Pinpoint the cell where the given text exists, returning its (X, Y) midpoint coordinate. 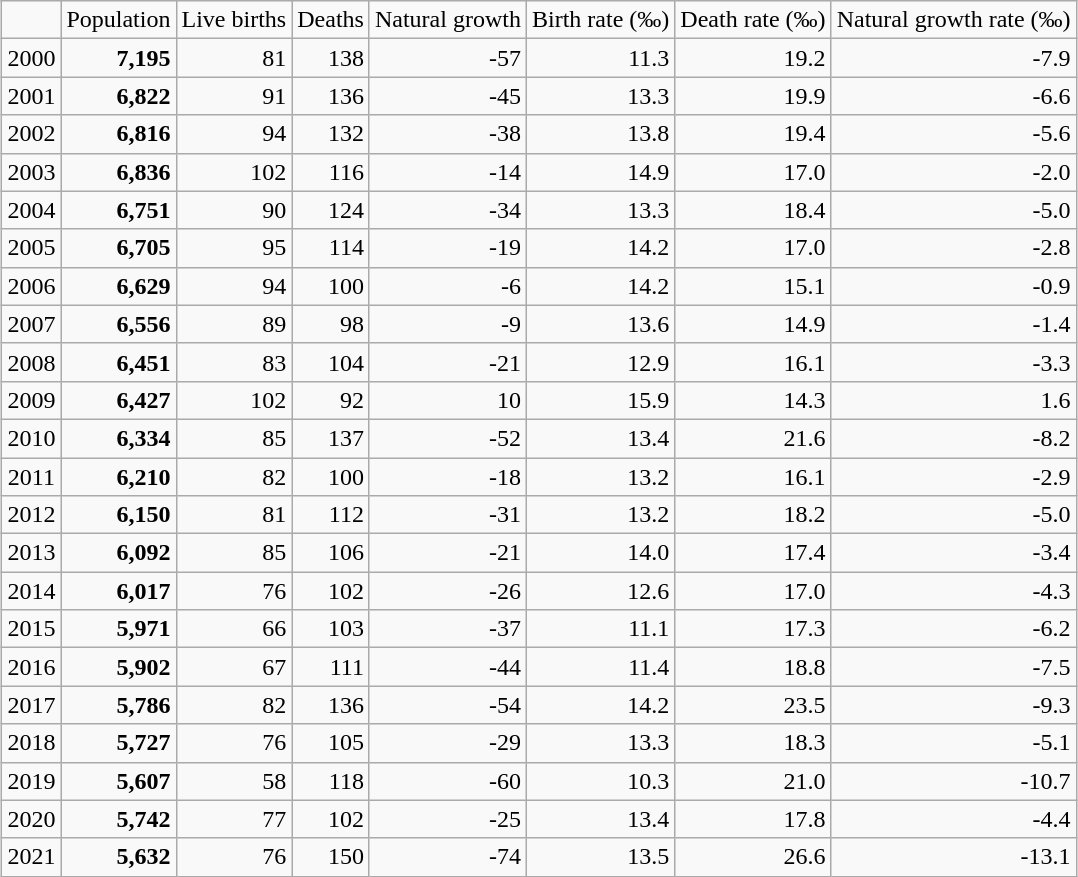
13.8 (600, 134)
-25 (448, 819)
-7.9 (954, 58)
2014 (32, 591)
66 (234, 629)
-5.1 (954, 743)
11.4 (600, 667)
6,092 (118, 553)
17.8 (753, 819)
2016 (32, 667)
124 (331, 210)
18.3 (753, 743)
-45 (448, 96)
103 (331, 629)
-34 (448, 210)
19.9 (753, 96)
95 (234, 248)
-14 (448, 172)
5,902 (118, 667)
-6.6 (954, 96)
-38 (448, 134)
10.3 (600, 781)
-74 (448, 857)
6,150 (118, 515)
-9.3 (954, 705)
Deaths (331, 20)
1.6 (954, 400)
2008 (32, 362)
98 (331, 324)
2012 (32, 515)
2019 (32, 781)
-29 (448, 743)
2007 (32, 324)
-60 (448, 781)
Natural growth rate (‰) (954, 20)
2005 (32, 248)
23.5 (753, 705)
150 (331, 857)
11.1 (600, 629)
132 (331, 134)
104 (331, 362)
89 (234, 324)
-54 (448, 705)
10 (448, 400)
2010 (32, 438)
13.5 (600, 857)
5,727 (118, 743)
12.6 (600, 591)
26.6 (753, 857)
2018 (32, 743)
-2.9 (954, 477)
-10.7 (954, 781)
-44 (448, 667)
6,822 (118, 96)
-1.4 (954, 324)
-57 (448, 58)
13.6 (600, 324)
6,017 (118, 591)
Live births (234, 20)
21.0 (753, 781)
138 (331, 58)
17.3 (753, 629)
2021 (32, 857)
6,751 (118, 210)
Population (118, 20)
-31 (448, 515)
92 (331, 400)
-13.1 (954, 857)
17.4 (753, 553)
-2.0 (954, 172)
5,632 (118, 857)
91 (234, 96)
6,451 (118, 362)
7,195 (118, 58)
19.2 (753, 58)
6,210 (118, 477)
137 (331, 438)
2001 (32, 96)
77 (234, 819)
6,816 (118, 134)
15.9 (600, 400)
2002 (32, 134)
-3.4 (954, 553)
58 (234, 781)
-5.6 (954, 134)
-18 (448, 477)
18.8 (753, 667)
6,556 (118, 324)
2003 (32, 172)
19.4 (753, 134)
12.9 (600, 362)
18.4 (753, 210)
5,607 (118, 781)
Death rate (‰) (753, 20)
2013 (32, 553)
15.1 (753, 286)
105 (331, 743)
6,334 (118, 438)
-2.8 (954, 248)
5,742 (118, 819)
2000 (32, 58)
67 (234, 667)
6,629 (118, 286)
2020 (32, 819)
Natural growth (448, 20)
111 (331, 667)
21.6 (753, 438)
2017 (32, 705)
-0.9 (954, 286)
-52 (448, 438)
6,427 (118, 400)
-3.3 (954, 362)
14.3 (753, 400)
2009 (32, 400)
83 (234, 362)
-6 (448, 286)
-9 (448, 324)
11.3 (600, 58)
-26 (448, 591)
114 (331, 248)
112 (331, 515)
106 (331, 553)
-4.3 (954, 591)
90 (234, 210)
-4.4 (954, 819)
18.2 (753, 515)
Birth rate (‰) (600, 20)
6,836 (118, 172)
116 (331, 172)
-6.2 (954, 629)
6,705 (118, 248)
118 (331, 781)
5,786 (118, 705)
2011 (32, 477)
-7.5 (954, 667)
2015 (32, 629)
2006 (32, 286)
-8.2 (954, 438)
-19 (448, 248)
-37 (448, 629)
2004 (32, 210)
5,971 (118, 629)
14.0 (600, 553)
